Search for the cell housing the specified text and yield its (X, Y) center coordinate. 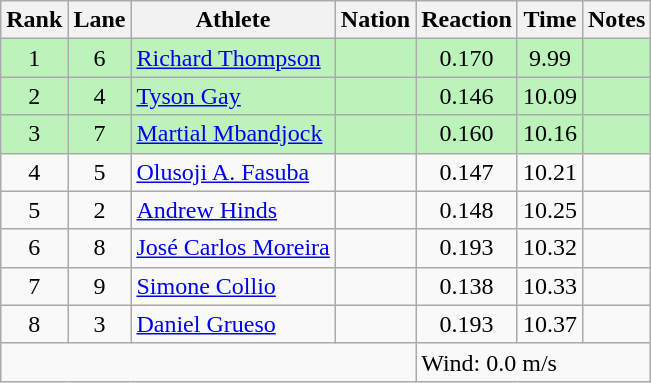
10.09 (550, 96)
9.99 (550, 58)
0.148 (467, 210)
Wind: 0.0 m/s (534, 362)
0.147 (467, 172)
José Carlos Moreira (233, 248)
Time (550, 20)
Rank (34, 20)
Tyson Gay (233, 96)
Notes (616, 20)
0.170 (467, 58)
Daniel Grueso (233, 324)
10.16 (550, 134)
Reaction (467, 20)
10.37 (550, 324)
10.32 (550, 248)
Olusoji A. Fasuba (233, 172)
10.21 (550, 172)
10.25 (550, 210)
Andrew Hinds (233, 210)
Nation (375, 20)
Martial Mbandjock (233, 134)
9 (100, 286)
0.146 (467, 96)
Simone Collio (233, 286)
10.33 (550, 286)
1 (34, 58)
Athlete (233, 20)
0.160 (467, 134)
0.138 (467, 286)
Richard Thompson (233, 58)
Lane (100, 20)
